For the text-containing cell, return its midpoint in (x, y) coordinate format. 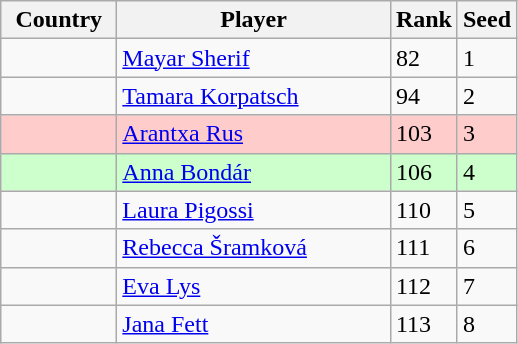
94 (424, 96)
3 (486, 134)
Arantxa Rus (254, 134)
4 (486, 172)
Anna Bondár (254, 172)
106 (424, 172)
113 (424, 324)
111 (424, 248)
82 (424, 58)
Laura Pigossi (254, 210)
Mayar Sherif (254, 58)
Tamara Korpatsch (254, 96)
Jana Fett (254, 324)
7 (486, 286)
Rank (424, 20)
5 (486, 210)
8 (486, 324)
Seed (486, 20)
Eva Lys (254, 286)
Country (59, 20)
6 (486, 248)
2 (486, 96)
112 (424, 286)
Rebecca Šramková (254, 248)
110 (424, 210)
1 (486, 58)
103 (424, 134)
Player (254, 20)
